Pinpoint the cell where the given text exists, returning its [X, Y] midpoint coordinate. 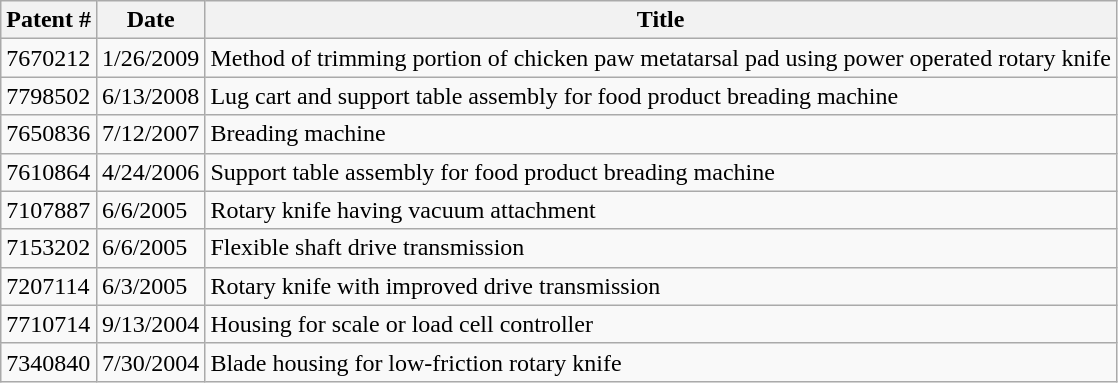
Title [660, 20]
Breading machine [660, 134]
7798502 [49, 96]
Support table assembly for food product breading machine [660, 172]
Rotary knife with improved drive transmission [660, 286]
6/3/2005 [150, 286]
9/13/2004 [150, 324]
Rotary knife having vacuum attachment [660, 210]
7610864 [49, 172]
7/30/2004 [150, 362]
7207114 [49, 286]
1/26/2009 [150, 58]
Lug cart and support table assembly for food product breading machine [660, 96]
Patent # [49, 20]
7/12/2007 [150, 134]
Flexible shaft drive transmission [660, 248]
7340840 [49, 362]
Housing for scale or load cell controller [660, 324]
7153202 [49, 248]
Blade housing for low-friction rotary knife [660, 362]
4/24/2006 [150, 172]
6/13/2008 [150, 96]
Date [150, 20]
7670212 [49, 58]
Method of trimming portion of chicken paw metatarsal pad using power operated rotary knife [660, 58]
7650836 [49, 134]
7107887 [49, 210]
7710714 [49, 324]
